Extract the (X, Y) coordinate from the center of the cell holding the provided text.  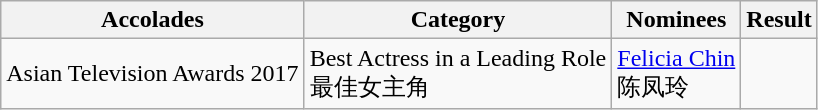
Nominees (676, 20)
Category (458, 20)
Accolades (152, 20)
Result (779, 20)
Felicia Chin 陈凤玲 (676, 74)
Asian Television Awards 2017 (152, 74)
Best Actress in a Leading Role 最佳女主角 (458, 74)
